Return [x, y] of the center of cell containing provided text 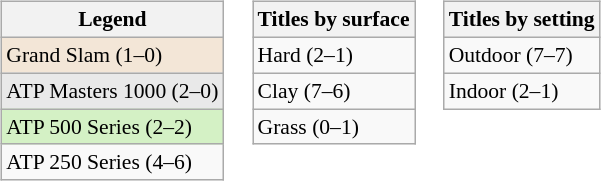
ATP 500 Series (2–2) [112, 127]
ATP Masters 1000 (2–0) [112, 91]
Grand Slam (1–0) [112, 55]
Titles by surface [334, 20]
Outdoor (7–7) [522, 55]
Indoor (2–1) [522, 91]
Grass (0–1) [334, 127]
Titles by setting [522, 20]
Legend [112, 20]
Clay (7–6) [334, 91]
ATP 250 Series (4–6) [112, 162]
Hard (2–1) [334, 55]
